Identify which cell holds the provided text, then report its (X, Y) central coordinate. 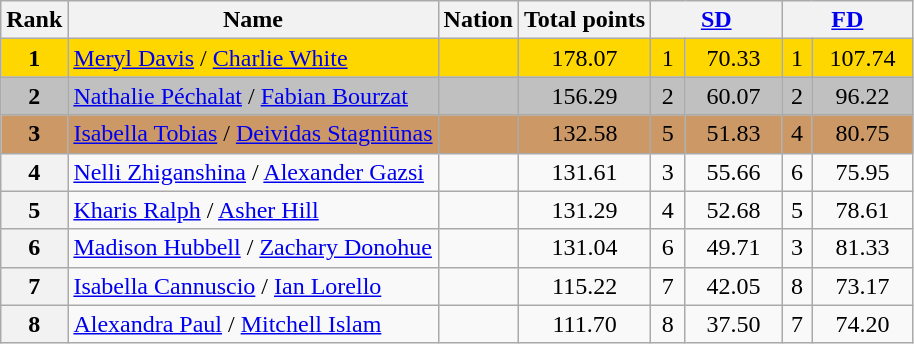
132.58 (584, 134)
52.68 (734, 210)
81.33 (862, 248)
131.04 (584, 248)
80.75 (862, 134)
Isabella Cannuscio / Ian Lorello (253, 286)
Rank (34, 20)
37.50 (734, 324)
178.07 (584, 58)
75.95 (862, 172)
70.33 (734, 58)
Total points (584, 20)
SD (716, 20)
96.22 (862, 96)
49.71 (734, 248)
111.70 (584, 324)
Nelli Zhiganshina / Alexander Gazsi (253, 172)
156.29 (584, 96)
Madison Hubbell / Zachary Donohue (253, 248)
78.61 (862, 210)
74.20 (862, 324)
131.29 (584, 210)
115.22 (584, 286)
42.05 (734, 286)
60.07 (734, 96)
51.83 (734, 134)
Isabella Tobias / Deividas Stagniūnas (253, 134)
73.17 (862, 286)
Kharis Ralph / Asher Hill (253, 210)
FD (848, 20)
107.74 (862, 58)
Meryl Davis / Charlie White (253, 58)
Nation (478, 20)
Alexandra Paul / Mitchell Islam (253, 324)
131.61 (584, 172)
55.66 (734, 172)
Nathalie Péchalat / Fabian Bourzat (253, 96)
Name (253, 20)
